Provide the [X, Y] coordinate of the cell's center where the given text is located.  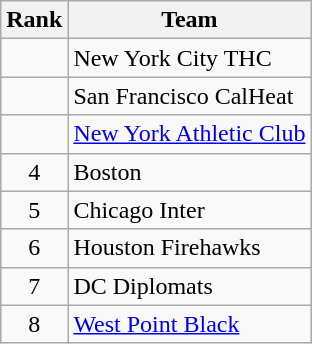
Rank [34, 20]
West Point Black [190, 324]
6 [34, 248]
DC Diplomats [190, 286]
4 [34, 172]
Team [190, 20]
New York City THC [190, 58]
New York Athletic Club [190, 134]
5 [34, 210]
Chicago Inter [190, 210]
Boston [190, 172]
Houston Firehawks [190, 248]
8 [34, 324]
7 [34, 286]
San Francisco CalHeat [190, 96]
